Output the (x, y) coordinate of the center of the cell containing the given text.  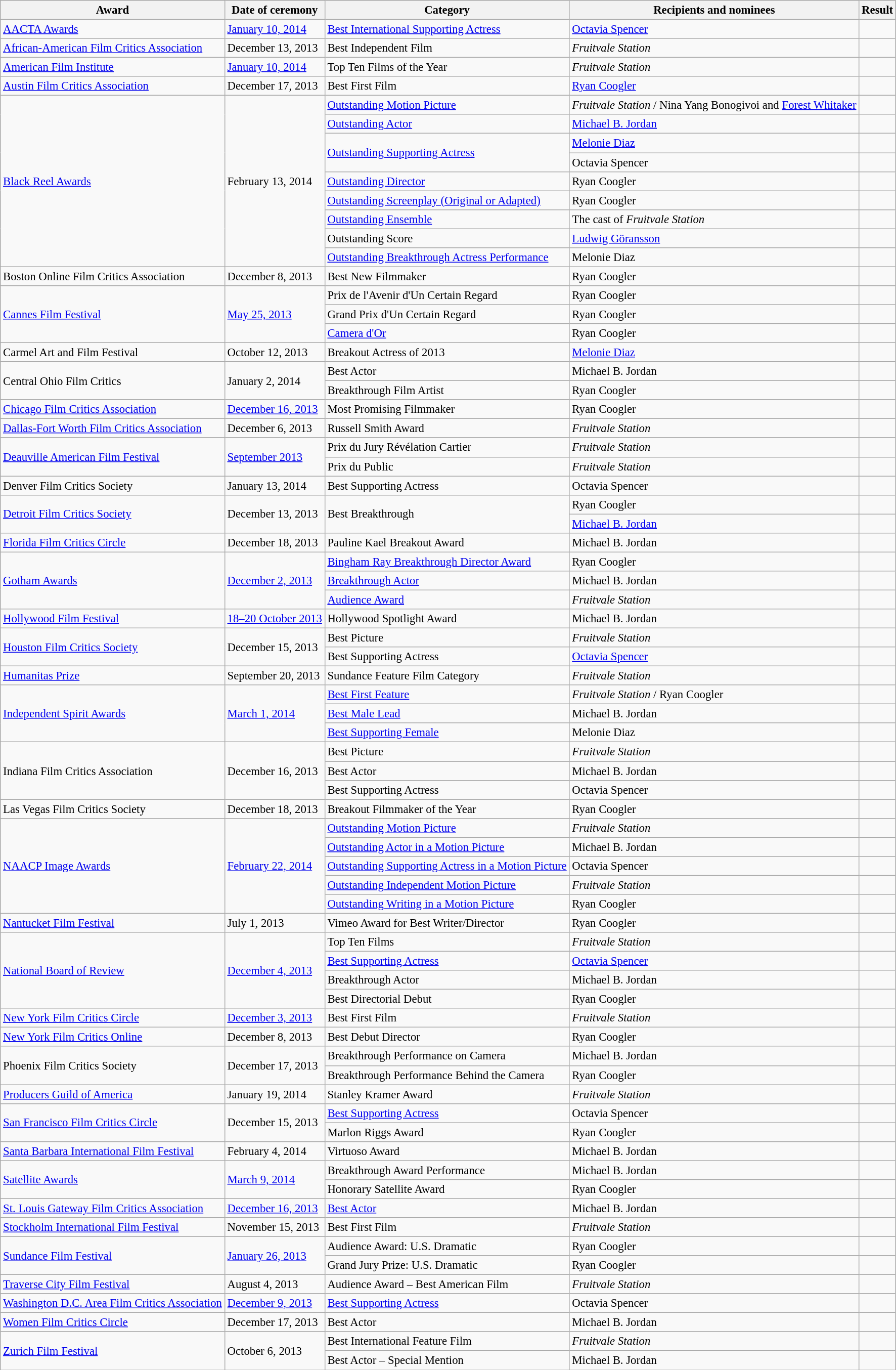
February 4, 2014 (275, 1151)
Stanley Kramer Award (447, 1094)
July 1, 2013 (275, 923)
March 9, 2014 (275, 1180)
Cannes Film Festival (112, 315)
December 9, 2013 (275, 1303)
Most Promising Filmmaker (447, 409)
Indiana Film Critics Association (112, 771)
Russell Smith Award (447, 429)
August 4, 2013 (275, 1285)
Humanitas Prize (112, 676)
San Francisco Film Critics Circle (112, 1122)
January 2, 2014 (275, 380)
December 4, 2013 (275, 970)
October 12, 2013 (275, 353)
Outstanding Independent Motion Picture (447, 885)
Prix du Public (447, 466)
Outstanding Actor (447, 124)
Outstanding Ensemble (447, 219)
Honorary Satellite Award (447, 1189)
Virtuoso Award (447, 1151)
Outstanding Supporting Actress in a Motion Picture (447, 866)
Best Directorial Debut (447, 999)
Grand Jury Prize: U.S. Dramatic (447, 1265)
Grand Prix d'Un Certain Regard (447, 314)
January 19, 2014 (275, 1094)
Hollywood Spotlight Award (447, 619)
Top Ten Films (447, 942)
Best Debut Director (447, 1037)
Boston Online Film Critics Association (112, 276)
Outstanding Writing in a Motion Picture (447, 904)
American Film Institute (112, 67)
NAACP Image Awards (112, 866)
Recipients and nominees (714, 10)
Category (447, 10)
September 20, 2013 (275, 676)
Breakthrough Award Performance (447, 1170)
Washington D.C. Area Film Critics Association (112, 1303)
Breakthrough Film Artist (447, 391)
Detroit Film Critics Society (112, 514)
Hollywood Film Festival (112, 619)
Bingham Ray Breakthrough Director Award (447, 562)
Dallas-Fort Worth Film Critics Association (112, 429)
Satellite Awards (112, 1180)
Award (112, 10)
Austin Film Critics Association (112, 86)
Fruitvale Station / Nina Yang Bonogivoi and Forest Whitaker (714, 105)
Vimeo Award for Best Writer/Director (447, 923)
November 15, 2013 (275, 1227)
Breakthrough Performance Behind the Camera (447, 1075)
Audience Award (447, 600)
Ludwig Göransson (714, 238)
Traverse City Film Festival (112, 1285)
March 1, 2014 (275, 713)
National Board of Review (112, 970)
Independent Spirit Awards (112, 713)
Carmel Art and Film Festival (112, 353)
October 6, 2013 (275, 1351)
Fruitvale Station / Ryan Coogler (714, 695)
Deauville American Film Festival (112, 457)
Marlon Riggs Award (447, 1132)
The cast of Fruitvale Station (714, 219)
Best International Supporting Actress (447, 29)
December 6, 2013 (275, 429)
Breakthrough Performance on Camera (447, 1056)
Outstanding Screenplay (Original or Adapted) (447, 200)
Breakout Filmmaker of the Year (447, 809)
St. Louis Gateway Film Critics Association (112, 1208)
Stockholm International Film Festival (112, 1227)
Outstanding Breakthrough Actress Performance (447, 258)
January 26, 2013 (275, 1256)
Best Supporting Female (447, 733)
Sundance Film Festival (112, 1256)
Sundance Feature Film Category (447, 676)
Houston Film Critics Society (112, 648)
Result (878, 10)
Phoenix Film Critics Society (112, 1065)
Best Actor – Special Mention (447, 1360)
Audience Award – Best American Film (447, 1285)
Breakout Actress of 2013 (447, 353)
Best New Filmmaker (447, 276)
Best International Feature Film (447, 1341)
Outstanding Director (447, 181)
Outstanding Score (447, 238)
December 3, 2013 (275, 1018)
December 2, 2013 (275, 581)
Best Independent Film (447, 48)
February 13, 2014 (275, 181)
18–20 October 2013 (275, 619)
Gotham Awards (112, 581)
Central Ohio Film Critics (112, 380)
Las Vegas Film Critics Society (112, 809)
Best First Feature (447, 695)
September 2013 (275, 457)
Zurich Film Festival (112, 1351)
Outstanding Supporting Actress (447, 153)
Nantucket Film Festival (112, 923)
Pauline Kael Breakout Award (447, 543)
Top Ten Films of the Year (447, 67)
January 13, 2014 (275, 486)
New York Film Critics Circle (112, 1018)
February 22, 2014 (275, 866)
Denver Film Critics Society (112, 486)
Black Reel Awards (112, 181)
Florida Film Critics Circle (112, 543)
Producers Guild of America (112, 1094)
May 25, 2013 (275, 315)
Prix de l'Avenir d'Un Certain Regard (447, 295)
Audience Award: U.S. Dramatic (447, 1247)
Best Breakthrough (447, 514)
Chicago Film Critics Association (112, 409)
Santa Barbara International Film Festival (112, 1151)
African-American Film Critics Association (112, 48)
AACTA Awards (112, 29)
Camera d'Or (447, 333)
Best Male Lead (447, 714)
Women Film Critics Circle (112, 1322)
Date of ceremony (275, 10)
Prix du Jury Révélation Cartier (447, 448)
New York Film Critics Online (112, 1037)
Outstanding Actor in a Motion Picture (447, 847)
